Capture the cell that displays the provided text and extract its (X, Y) central coordinate. 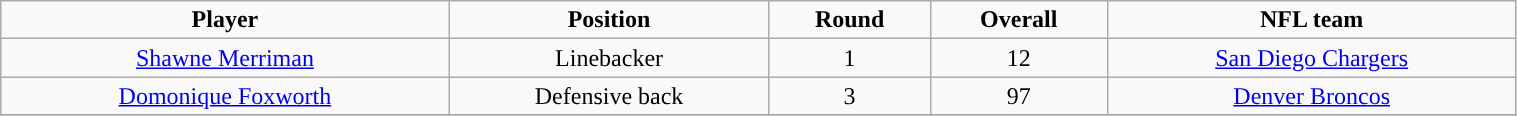
Linebacker (609, 58)
Denver Broncos (1312, 96)
NFL team (1312, 20)
Domonique Foxworth (225, 96)
Round (850, 20)
1 (850, 58)
Shawne Merriman (225, 58)
Defensive back (609, 96)
12 (1018, 58)
San Diego Chargers (1312, 58)
Position (609, 20)
Player (225, 20)
Overall (1018, 20)
3 (850, 96)
97 (1018, 96)
